Extract the [x, y] coordinate from the center of the cell holding the provided text.  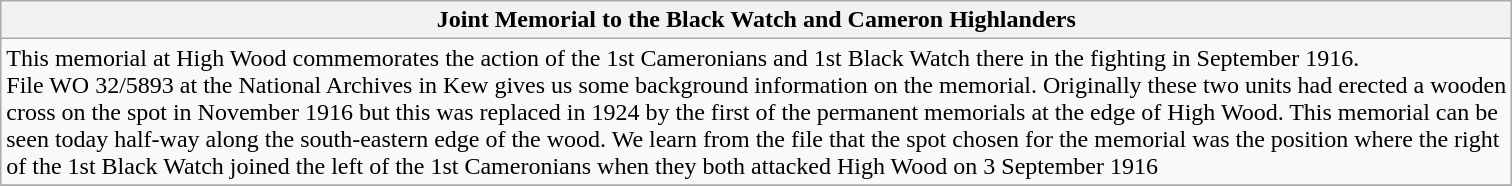
Joint Memorial to the Black Watch and Cameron Highlanders [756, 20]
